Scan for the cell matching the given text and deliver its [x, y] coordinate at center. 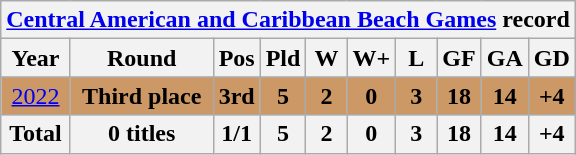
Round [142, 58]
Pos [236, 58]
GD [552, 58]
0 titles [142, 134]
Third place [142, 96]
Total [36, 134]
Central American and Caribbean Beach Games record [288, 20]
2022 [36, 96]
Year [36, 58]
Pld [283, 58]
3rd [236, 96]
GF [459, 58]
GA [504, 58]
W+ [372, 58]
1/1 [236, 134]
W [326, 58]
L [416, 58]
